For the text-containing cell, return its midpoint in [x, y] coordinate format. 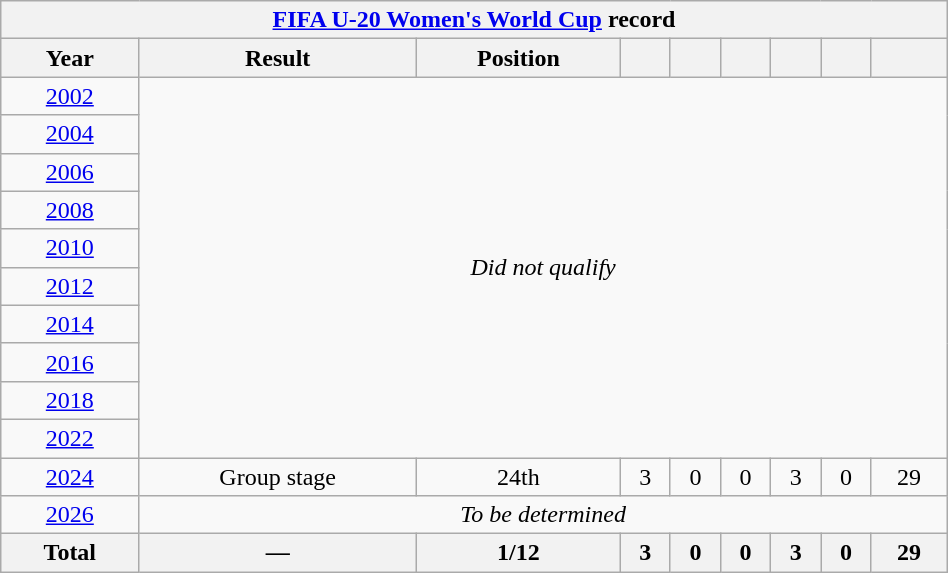
2022 [70, 438]
1/12 [519, 553]
Result [278, 58]
Total [70, 553]
2012 [70, 286]
2006 [70, 172]
2008 [70, 210]
— [278, 553]
Group stage [278, 477]
Year [70, 58]
24th [519, 477]
Did not qualify [543, 268]
2014 [70, 324]
2016 [70, 362]
FIFA U-20 Women's World Cup record [474, 20]
2026 [70, 515]
2004 [70, 134]
2024 [70, 477]
2018 [70, 400]
2002 [70, 96]
To be determined [543, 515]
2010 [70, 248]
Position [519, 58]
